Capture the cell that displays the provided text and extract its (x, y) central coordinate. 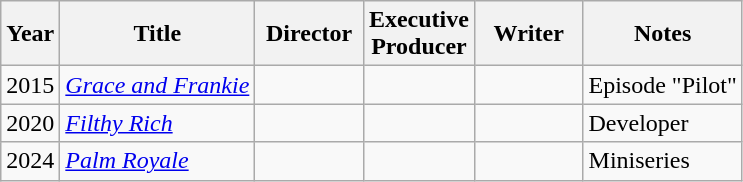
Year (30, 34)
ExecutiveProducer (418, 34)
Director (310, 34)
2024 (30, 161)
Notes (662, 34)
Episode "Pilot" (662, 85)
Developer (662, 123)
2015 (30, 85)
Title (158, 34)
Filthy Rich (158, 123)
Writer (528, 34)
2020 (30, 123)
Miniseries (662, 161)
Grace and Frankie (158, 85)
Palm Royale (158, 161)
